From the cell containing the given text, extract its center point as (X, Y) coordinate. 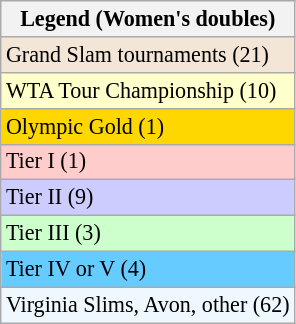
Tier II (9) (148, 198)
WTA Tour Championship (10) (148, 90)
Olympic Gold (1) (148, 126)
Virginia Slims, Avon, other (62) (148, 305)
Legend (Women's doubles) (148, 18)
Tier III (3) (148, 233)
Tier IV or V (4) (148, 269)
Grand Slam tournaments (21) (148, 54)
Tier I (1) (148, 162)
